From the cell containing the given text, extract its center point as [x, y] coordinate. 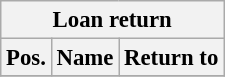
Return to [172, 58]
Loan return [112, 20]
Pos. [26, 58]
Name [85, 58]
